From the cell containing the given text, extract its center point as [X, Y] coordinate. 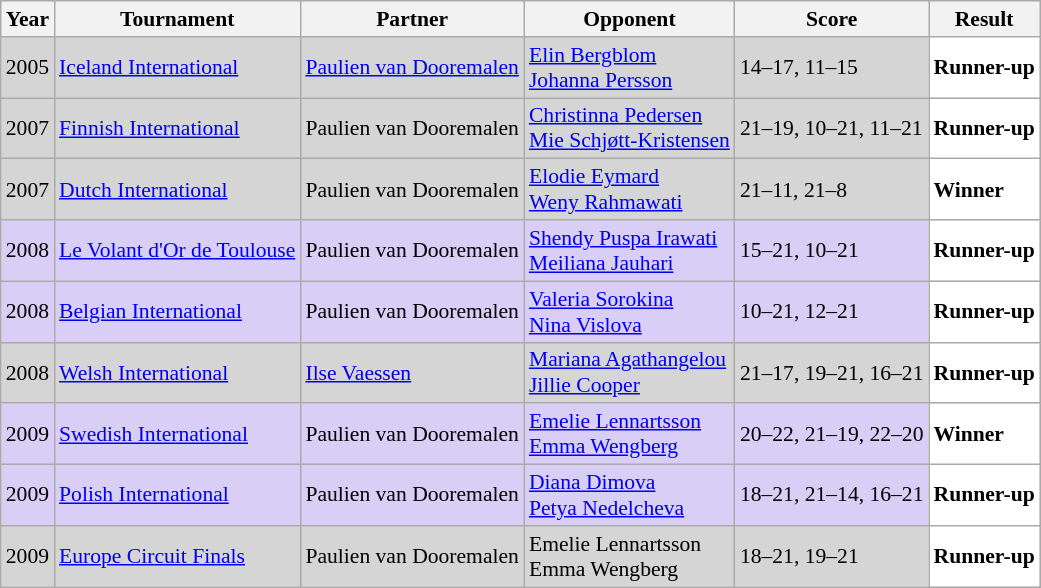
Partner [412, 19]
21–19, 10–21, 11–21 [832, 128]
Europe Circuit Finals [177, 556]
18–21, 21–14, 16–21 [832, 496]
Iceland International [177, 68]
Swedish International [177, 434]
Opponent [630, 19]
Polish International [177, 496]
Ilse Vaessen [412, 372]
15–21, 10–21 [832, 250]
20–22, 21–19, 22–20 [832, 434]
Le Volant d'Or de Toulouse [177, 250]
Diana Dimova Petya Nedelcheva [630, 496]
Mariana Agathangelou Jillie Cooper [630, 372]
Tournament [177, 19]
Belgian International [177, 312]
Result [984, 19]
Year [28, 19]
21–17, 19–21, 16–21 [832, 372]
10–21, 12–21 [832, 312]
18–21, 19–21 [832, 556]
Christinna Pedersen Mie Schjøtt-Kristensen [630, 128]
Dutch International [177, 190]
Elin Bergblom Johanna Persson [630, 68]
Valeria Sorokina Nina Vislova [630, 312]
Shendy Puspa Irawati Meiliana Jauhari [630, 250]
Finnish International [177, 128]
Score [832, 19]
Elodie Eymard Weny Rahmawati [630, 190]
2005 [28, 68]
14–17, 11–15 [832, 68]
Welsh International [177, 372]
21–11, 21–8 [832, 190]
